Output the (X, Y) coordinate of the center of the cell containing the given text.  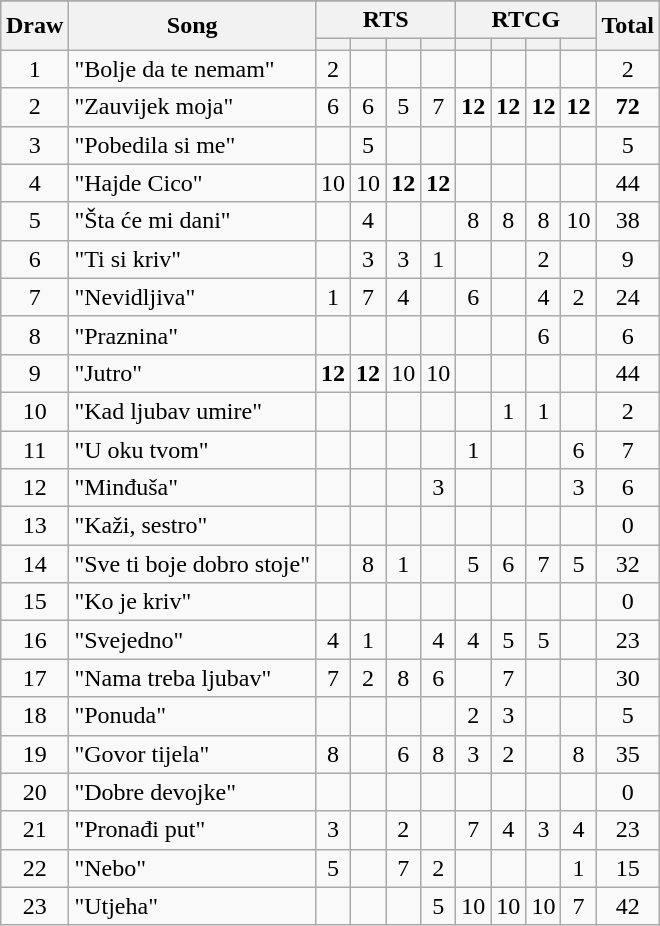
16 (34, 640)
Draw (34, 26)
"Nebo" (192, 868)
RTCG (526, 20)
"Jutro" (192, 373)
"Dobre devojke" (192, 792)
"Šta će mi dani" (192, 221)
Song (192, 26)
30 (628, 678)
35 (628, 754)
21 (34, 830)
"Pronađi put" (192, 830)
11 (34, 449)
Total (628, 26)
14 (34, 564)
"Hajde Cico" (192, 183)
42 (628, 906)
"Sve ti boje dobro stoje" (192, 564)
"Kad ljubav umire" (192, 411)
13 (34, 526)
"Ponuda" (192, 716)
"Zauvijek moja" (192, 107)
17 (34, 678)
"Kaži, sestro" (192, 526)
"Svejedno" (192, 640)
38 (628, 221)
"Govor tijela" (192, 754)
20 (34, 792)
72 (628, 107)
"U oku tvom" (192, 449)
"Nevidljiva" (192, 297)
"Utjeha" (192, 906)
"Nama treba ljubav" (192, 678)
"Minđuša" (192, 488)
19 (34, 754)
"Bolje da te nemam" (192, 69)
22 (34, 868)
24 (628, 297)
32 (628, 564)
"Ti si kriv" (192, 259)
RTS (385, 20)
"Praznina" (192, 335)
"Pobedila si me" (192, 145)
"Ko je kriv" (192, 602)
18 (34, 716)
